For the text-containing cell, return its midpoint in [X, Y] coordinate format. 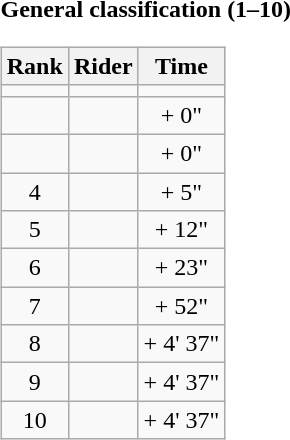
5 [34, 230]
Time [182, 66]
10 [34, 420]
Rider [103, 66]
8 [34, 344]
9 [34, 382]
4 [34, 191]
+ 52" [182, 306]
7 [34, 306]
6 [34, 268]
Rank [34, 66]
+ 5" [182, 191]
+ 12" [182, 230]
+ 23" [182, 268]
